Provide the [x, y] coordinate of the cell's center where the given text is located.  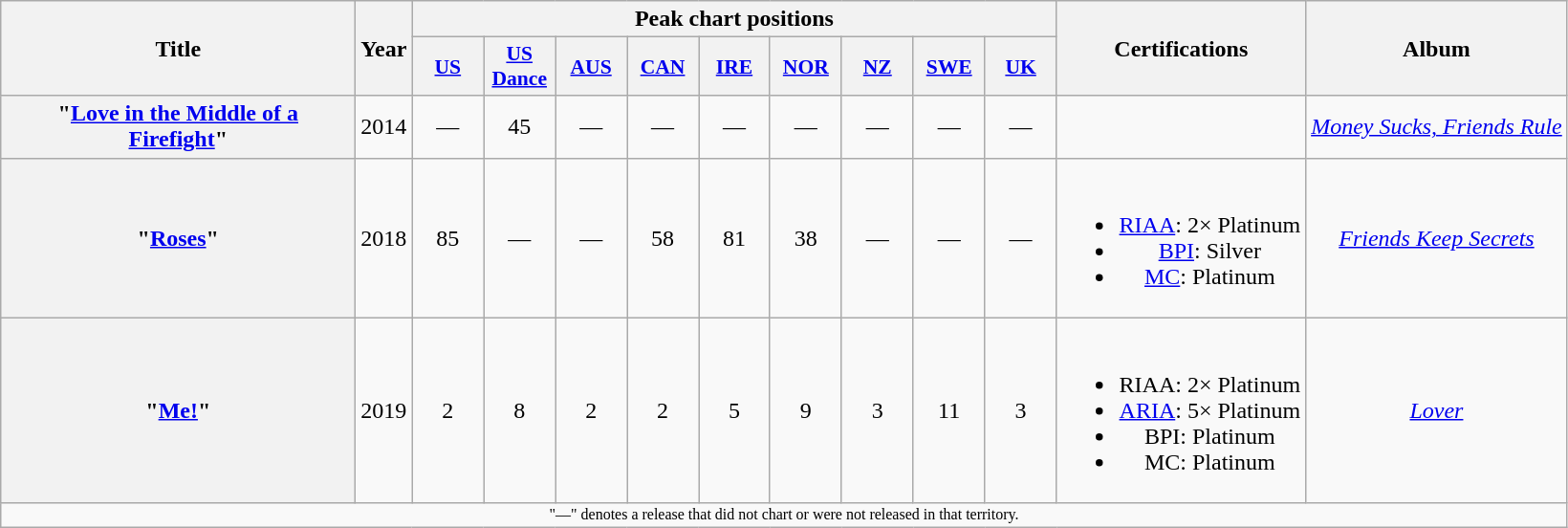
AUS [591, 67]
NOR [805, 67]
Money Sucks, Friends Rule [1437, 126]
"Roses" [178, 237]
Lover [1437, 410]
"Love in the Middle of a Firefight" [178, 126]
UK [1021, 67]
Title [178, 48]
Friends Keep Secrets [1437, 237]
IRE [734, 67]
45 [520, 126]
RIAA: 2× PlatinumBPI: SilverMC: Platinum [1182, 237]
11 [948, 410]
US [447, 67]
2019 [384, 410]
58 [664, 237]
5 [734, 410]
SWE [948, 67]
Certifications [1182, 48]
8 [520, 410]
85 [447, 237]
"—" denotes a release that did not chart or were not released in that territory. [784, 515]
USDance [520, 67]
CAN [664, 67]
2014 [384, 126]
Peak chart positions [734, 19]
Album [1437, 48]
9 [805, 410]
81 [734, 237]
Year [384, 48]
2018 [384, 237]
"Me!" [178, 410]
NZ [878, 67]
38 [805, 237]
RIAA: 2× PlatinumARIA: 5× PlatinumBPI: PlatinumMC: Platinum [1182, 410]
